Locate the cell with the specified text and output its (X, Y) center coordinate. 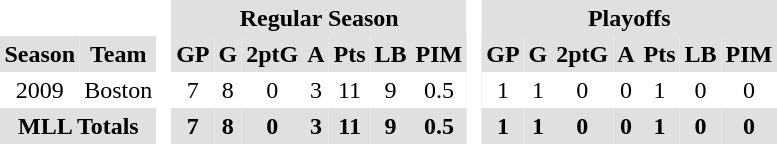
Boston (118, 90)
Playoffs (630, 18)
Team (118, 54)
Regular Season (320, 18)
Season (40, 54)
2009 (40, 90)
MLL Totals (78, 126)
